Output the [X, Y] coordinate of the center of the cell containing the given text.  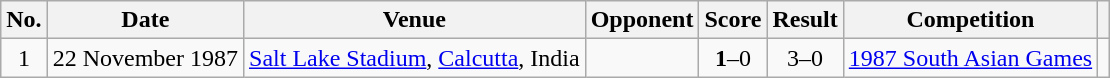
1–0 [733, 58]
1987 South Asian Games [970, 58]
Venue [415, 20]
22 November 1987 [145, 58]
Score [733, 20]
No. [24, 20]
Salt Lake Stadium, Calcutta, India [415, 58]
Competition [970, 20]
Opponent [642, 20]
1 [24, 58]
3–0 [805, 58]
Result [805, 20]
Date [145, 20]
